Return [X, Y] of the center of cell containing provided text 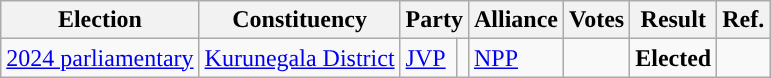
Party [434, 20]
Ref. [744, 20]
Elected [674, 58]
2024 parliamentary [100, 58]
Result [674, 20]
Alliance [516, 20]
NPP [516, 58]
JVP [428, 58]
Election [100, 20]
Constituency [300, 20]
Kurunegala District [300, 58]
Votes [597, 20]
